Extract the [x, y] coordinate from the center of the cell holding the provided text.  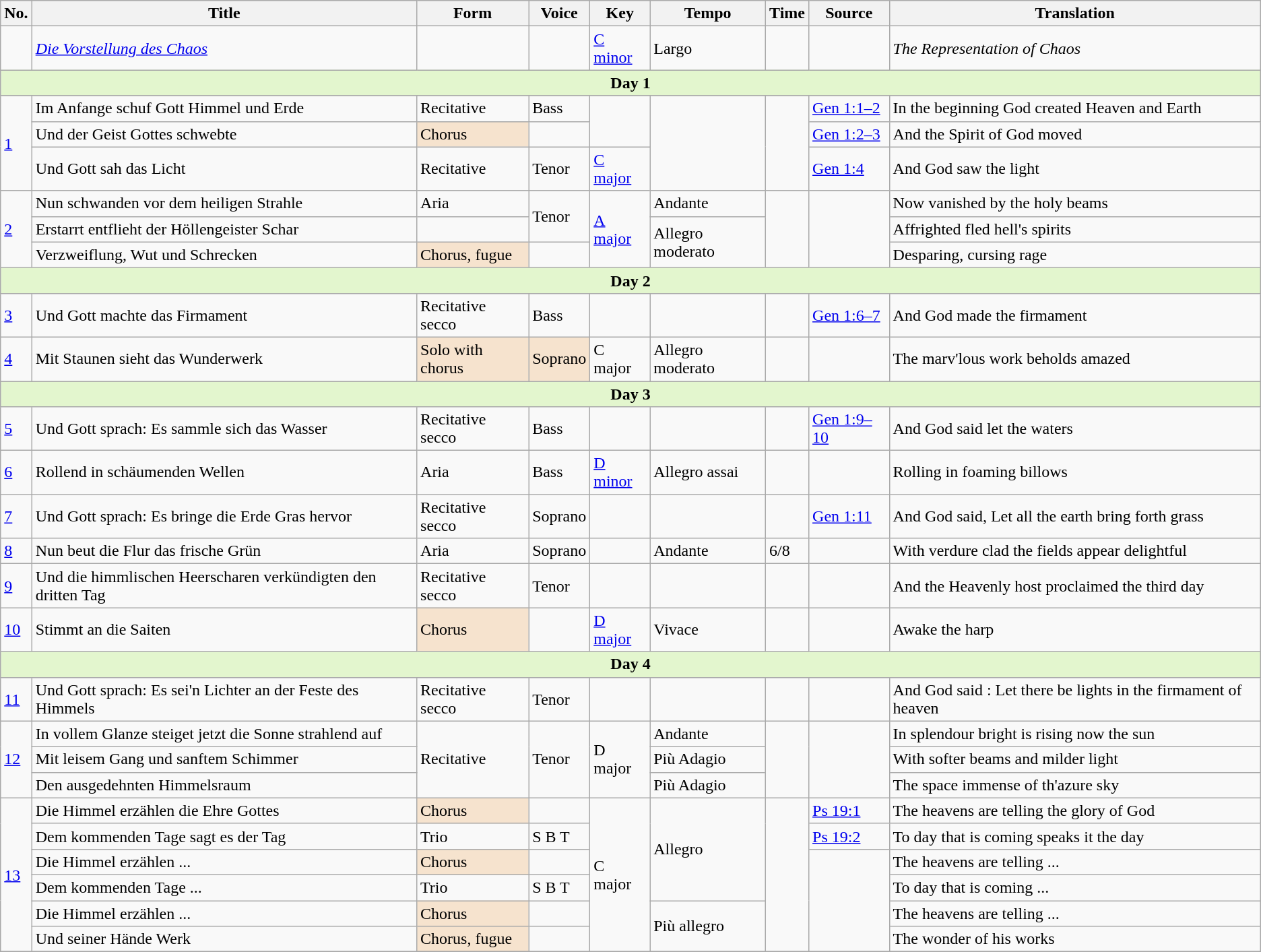
Voice [559, 13]
Time [787, 13]
Erstarrt entflieht der Höllengeister Schar [224, 229]
And God saw the light [1075, 168]
The heavens are telling the glory of God [1075, 811]
Largo [708, 49]
And the Heavenly host proclaimed the third day [1075, 586]
Ps 19:1 [849, 811]
And God said, Let all the earth bring forth grass [1075, 516]
And God said let the waters [1075, 429]
The Representation of Chaos [1075, 49]
Key [620, 13]
4 [16, 358]
In vollem Glanze steiget jetzt die Sonne strahlend auf [224, 734]
Day 1 [630, 83]
12 [16, 759]
Rolling in foaming billows [1075, 473]
The wonder of his works [1075, 939]
A major [620, 229]
7 [16, 516]
With softer beams and milder light [1075, 759]
The space immense of th'azure sky [1075, 785]
9 [16, 586]
Tempo [708, 13]
Nun schwanden vor dem heiligen Strahle [224, 203]
Form [473, 13]
Allegro [708, 849]
Mit leisem Gang und sanftem Schimmer [224, 759]
Gen 1:2–3 [849, 134]
Nun beut die Flur das frische Grün [224, 551]
Gen 1:1–2 [849, 108]
Und Gott sprach: Es sammle sich das Wasser [224, 429]
Day 2 [630, 280]
Translation [1075, 13]
Mit Staunen sieht das Wunderwerk [224, 358]
Und Gott machte das Firmament [224, 315]
The marv'lous work beholds amazed [1075, 358]
And God said : Let there be lights in the firmament of heaven [1075, 699]
Die Himmel erzählen die Ehre Gottes [224, 811]
Title [224, 13]
Più allegro [708, 926]
Gen 1:9–10 [849, 429]
Awake the harp [1075, 629]
Dem kommenden Tage sagt es der Tag [224, 836]
5 [16, 429]
Allegro assai [708, 473]
6/8 [787, 551]
Affrighted fled hell's spirits [1075, 229]
Day 3 [630, 394]
To day that is coming speaks it the day [1075, 836]
1 [16, 143]
Verzweiflung, Wut und Schrecken [224, 255]
Gen 1:6–7 [849, 315]
To day that is coming ... [1075, 887]
Den ausgedehnten Himmelsraum [224, 785]
Und die himmlischen Heerscharen verkündigten den dritten Tag [224, 586]
Und Gott sprach: Es sei'n Lichter an der Feste des Himmels [224, 699]
And the Spirit of God moved [1075, 134]
And God made the firmament [1075, 315]
In the beginning God created Heaven and Earth [1075, 108]
Und der Geist Gottes schwebte [224, 134]
3 [16, 315]
Gen 1:11 [849, 516]
Solo with chorus [473, 358]
11 [16, 699]
Gen 1:4 [849, 168]
8 [16, 551]
10 [16, 629]
13 [16, 875]
No. [16, 13]
Stimmt an die Saiten [224, 629]
Rollend in schäumenden Wellen [224, 473]
In splendour bright is rising now the sun [1075, 734]
Dem kommenden Tage ... [224, 887]
6 [16, 473]
Die Vorstellung des Chaos [224, 49]
Source [849, 13]
Desparing, cursing rage [1075, 255]
Now vanished by the holy beams [1075, 203]
Vivace [708, 629]
Ps 19:2 [849, 836]
Und seiner Hände Werk [224, 939]
D minor [620, 473]
Und Gott sprach: Es bringe die Erde Gras hervor [224, 516]
With verdure clad the fields appear delightful [1075, 551]
2 [16, 229]
Day 4 [630, 664]
Und Gott sah das Licht [224, 168]
C minor [620, 49]
Im Anfange schuf Gott Himmel und Erde [224, 108]
